From the cell containing the given text, extract its center point as (X, Y) coordinate. 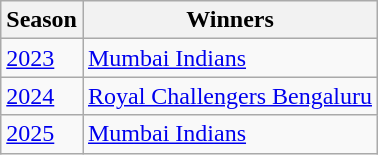
Season (42, 20)
Winners (230, 20)
2024 (42, 96)
2025 (42, 134)
Royal Challengers Bengaluru (230, 96)
2023 (42, 58)
